Find where the given text appears and provide that cell's center as (x, y) coordinate. 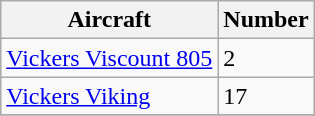
Aircraft (110, 20)
Vickers Viking (110, 96)
Vickers Viscount 805 (110, 58)
2 (266, 58)
Number (266, 20)
17 (266, 96)
